Return (X, Y) of the center of cell containing provided text 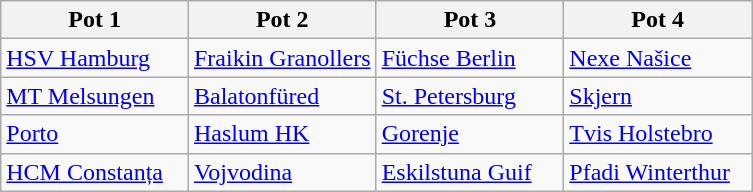
Balatonfüred (282, 96)
Porto (95, 134)
MT Melsungen (95, 96)
Skjern (658, 96)
HSV Hamburg (95, 58)
Pfadi Winterthur (658, 172)
Tvis Holstebro (658, 134)
Haslum HK (282, 134)
HCM Constanța (95, 172)
Vojvodina (282, 172)
St. Petersburg (470, 96)
Pot 3 (470, 20)
Pot 4 (658, 20)
Fraikin Granollers (282, 58)
Gorenje (470, 134)
Pot 1 (95, 20)
Eskilstuna Guif (470, 172)
Pot 2 (282, 20)
Nexe Našice (658, 58)
Füchse Berlin (470, 58)
